Capture the cell that displays the provided text and extract its [X, Y] central coordinate. 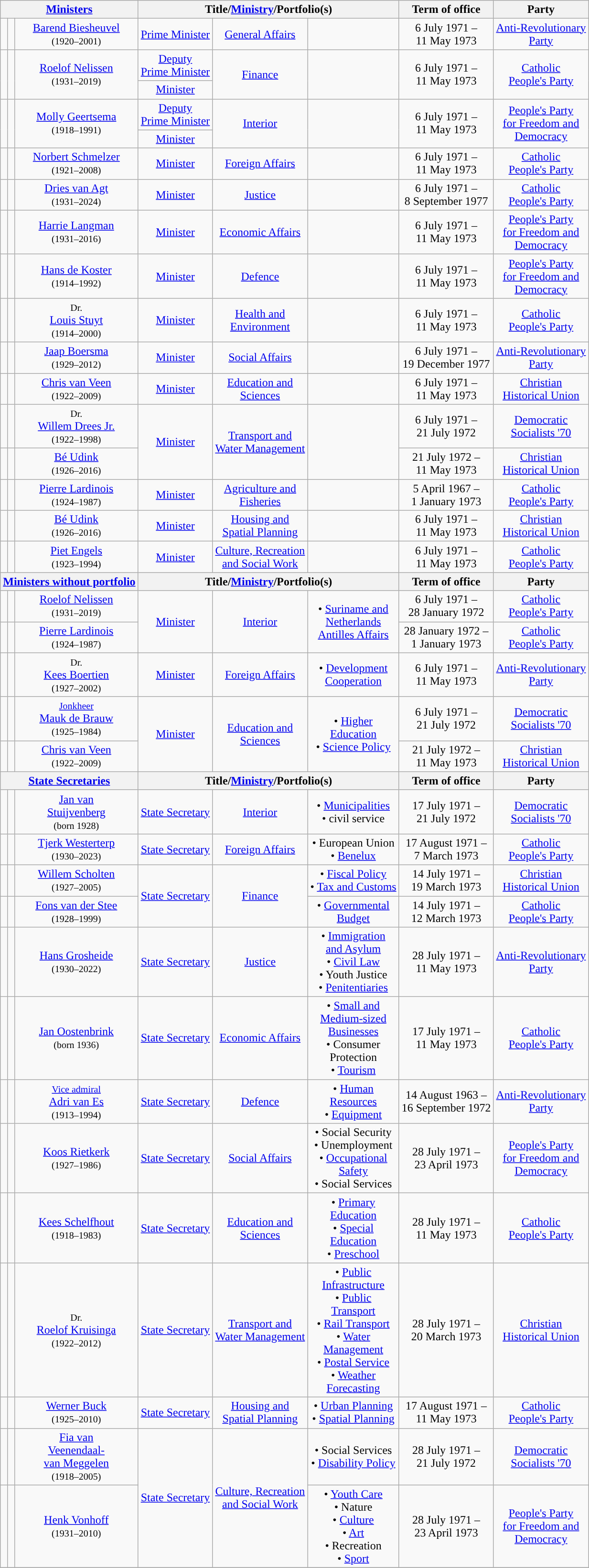
28 July 1971 – 21 July 1972 [446, 1456]
Willem Scholten (1927–2005) [76, 880]
Henk Vonhoff (1931–2010) [76, 1526]
Hans Grosheide (1930–2022) [76, 962]
• Fiscal Policy • Tax and Customs [353, 880]
Dr. Louis Stuyt (1914–2000) [76, 320]
28 July 1971 – 20 March 1973 [446, 1330]
Tjerk Westerterp (1930–2023) [76, 849]
• Higher Education • Science Policy [353, 734]
17 August 1971 – 7 March 1973 [446, 849]
Fia van Veenendaal-van Meggelen (1918–2005) [76, 1456]
General Affairs [260, 34]
• Development Cooperation [353, 675]
• Public Infrastructure • Public Transport • Rail Transport • Water Management • Postal Service • Weather Forecasting [353, 1330]
Dr. Roelof Kruisinga (1922–2012) [76, 1330]
17 July 1971 – 21 July 1972 [446, 812]
Kees Schelfhout (1918–1983) [76, 1228]
• Social Security • Unemployment • Occupational Safety • Social Services [353, 1158]
Dries van Agt (1931–2024) [76, 195]
• European Union • Benelux [353, 849]
6 July 1971 – 8 September 1977 [446, 195]
• Municipalities • civil service [353, 812]
• Primary Education • Special Education • Preschool [353, 1228]
• Suriname and Netherlands Antilles Affairs [353, 622]
Ministers without portfolio [69, 582]
• Urban Planning • Spatial Planning [353, 1412]
• Governmental Budget [353, 911]
Dr. Willem Drees Jr. (1922–1998) [76, 426]
Barend Biesheuvel (1920–2001) [76, 34]
• Human Resources • Equipment [353, 1102]
• Immigration and Asylum • Civil Law • Youth Justice • Penitentiaries [353, 962]
Health and Environment [260, 320]
Ministers [69, 10]
Prime Minister [175, 34]
6 July 1971 – 28 January 1972 [446, 606]
Harrie Langman (1931–2016) [76, 232]
Jaap Boersma (1929–2012) [76, 357]
Piet Engels (1923–1994) [76, 557]
• Youth Care • Nature • Culture • Art • Recreation • Sport [353, 1526]
Werner Buck (1925–2010) [76, 1412]
6 July 1971 – 19 December 1977 [446, 357]
Jonkheer Mauk de Brauw (1925–1984) [76, 719]
Jan Oostenbrink (born 1936) [76, 1038]
Norbert Schmelzer (1921–2008) [76, 163]
17 August 1971 – 11 May 1973 [446, 1412]
17 July 1971 – 11 May 1973 [446, 1038]
Hans de Koster (1914–1992) [76, 276]
14 August 1963 – 16 September 1972 [446, 1102]
• Social Services • Disability Policy [353, 1456]
• Small and Medium-sized Businesses • Consumer Protection • Tourism [353, 1038]
14 July 1971 – 12 March 1973 [446, 911]
State Secretaries [69, 781]
28 January 1972 – 1 January 1973 [446, 637]
Vice admiral Adri van Es (1913–1994) [76, 1102]
14 July 1971 – 19 March 1973 [446, 880]
Agriculture and Fisheries [260, 495]
Dr. Kees Boertien (1927–2002) [76, 675]
Jan van Stuijvenberg (born 1928) [76, 812]
Molly Geertsema (1918–1991) [76, 123]
Fons van der Stee (1928–1999) [76, 911]
Koos Rietkerk (1927–1986) [76, 1158]
5 April 1967 – 1 January 1973 [446, 495]
